Detect which cell encompasses the target text, then output its [x, y] center coordinate. 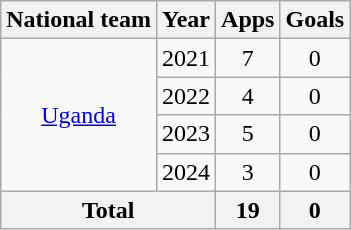
2022 [186, 96]
19 [248, 210]
2024 [186, 172]
2023 [186, 134]
Uganda [79, 115]
4 [248, 96]
National team [79, 20]
3 [248, 172]
Goals [315, 20]
Apps [248, 20]
Year [186, 20]
7 [248, 58]
Total [108, 210]
2021 [186, 58]
5 [248, 134]
